Determine the [X, Y] coordinate at the center of the cell enclosing the given text.  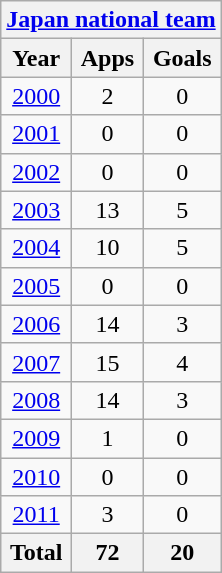
2004 [36, 248]
2011 [36, 515]
Apps [108, 58]
2003 [36, 210]
2002 [36, 172]
1 [108, 438]
10 [108, 248]
15 [108, 362]
Japan national team [111, 20]
13 [108, 210]
72 [108, 553]
Year [36, 58]
2010 [36, 477]
2008 [36, 400]
2007 [36, 362]
2001 [36, 134]
4 [182, 362]
20 [182, 553]
2000 [36, 96]
2 [108, 96]
2009 [36, 438]
2005 [36, 286]
Goals [182, 58]
2006 [36, 324]
Total [36, 553]
